Detect which cell encompasses the target text, then output its [x, y] center coordinate. 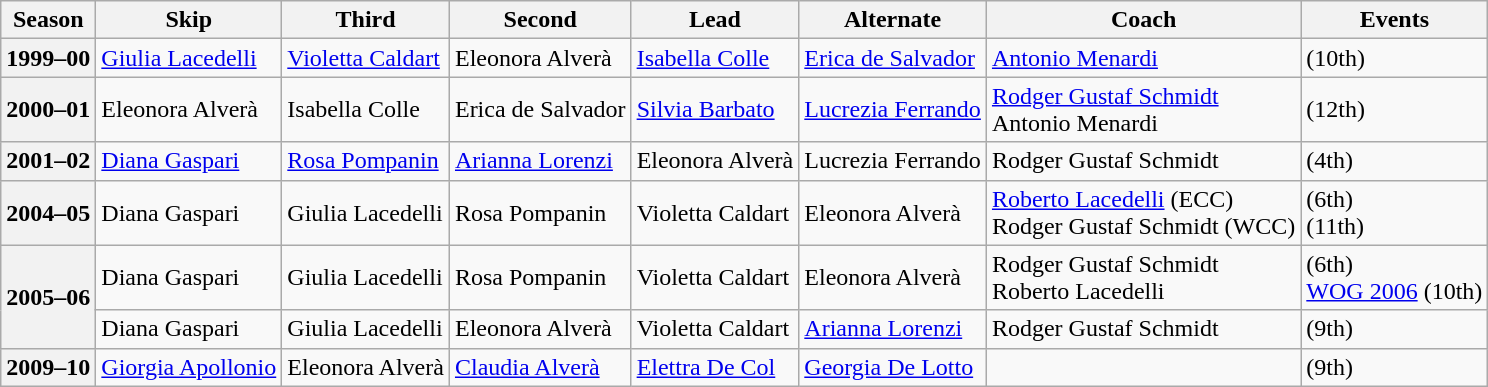
Skip [189, 20]
(6th)WOG 2006 (10th) [1394, 278]
Coach [1143, 20]
Alternate [893, 20]
2000–01 [48, 110]
(10th) [1394, 58]
Claudia Alverà [540, 367]
2004–05 [48, 212]
1999–00 [48, 58]
Second [540, 20]
(12th) [1394, 110]
Rodger Gustaf SchmidtRoberto Lacedelli [1143, 278]
Georgia De Lotto [893, 367]
Lead [715, 20]
Rodger Gustaf SchmidtAntonio Menardi [1143, 110]
2009–10 [48, 367]
Season [48, 20]
Roberto Lacedelli (ECC)Rodger Gustaf Schmidt (WCC) [1143, 212]
2001–02 [48, 161]
Silvia Barbato [715, 110]
2005–06 [48, 296]
Events [1394, 20]
Antonio Menardi [1143, 58]
Elettra De Col [715, 367]
(6th) (11th) [1394, 212]
Giorgia Apollonio [189, 367]
(4th) [1394, 161]
Third [366, 20]
